Capture the cell that displays the provided text and extract its (X, Y) central coordinate. 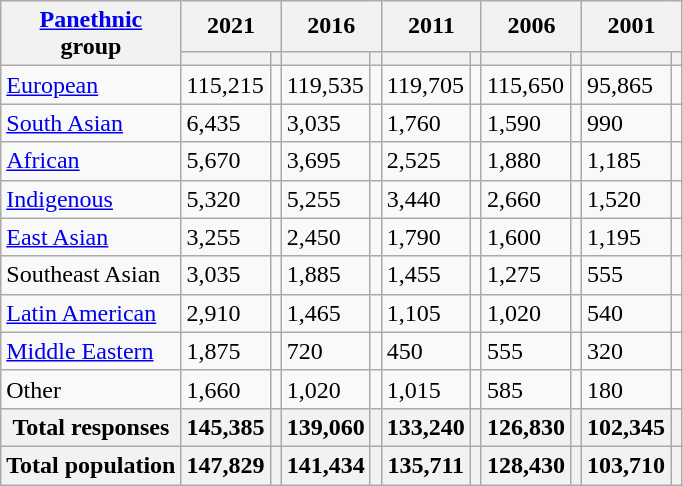
1,105 (426, 313)
5,255 (326, 199)
1,275 (526, 275)
2,910 (226, 313)
119,705 (426, 85)
3,255 (226, 237)
2,660 (526, 199)
African (91, 161)
Other (91, 389)
128,430 (526, 465)
145,385 (226, 427)
1,600 (526, 237)
147,829 (226, 465)
1,760 (426, 123)
141,434 (326, 465)
Latin American (91, 313)
320 (626, 351)
2,525 (426, 161)
102,345 (626, 427)
126,830 (526, 427)
1,660 (226, 389)
5,670 (226, 161)
2,450 (326, 237)
1,885 (326, 275)
1,185 (626, 161)
1,455 (426, 275)
990 (626, 123)
Indigenous (91, 199)
3,695 (326, 161)
133,240 (426, 427)
1,195 (626, 237)
1,790 (426, 237)
540 (626, 313)
East Asian (91, 237)
1,520 (626, 199)
European (91, 85)
585 (526, 389)
135,711 (426, 465)
450 (426, 351)
2011 (431, 26)
Total responses (91, 427)
103,710 (626, 465)
1,465 (326, 313)
139,060 (326, 427)
3,440 (426, 199)
5,320 (226, 199)
Total population (91, 465)
1,880 (526, 161)
115,215 (226, 85)
2021 (231, 26)
1,875 (226, 351)
119,535 (326, 85)
1,015 (426, 389)
South Asian (91, 123)
2001 (632, 26)
2006 (531, 26)
180 (626, 389)
Southeast Asian (91, 275)
95,865 (626, 85)
Panethnicgroup (91, 34)
2016 (331, 26)
6,435 (226, 123)
Middle Eastern (91, 351)
720 (326, 351)
1,590 (526, 123)
115,650 (526, 85)
